Capture the cell that displays the provided text and extract its (x, y) central coordinate. 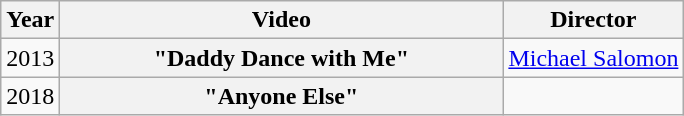
2018 (30, 96)
Video (282, 20)
Michael Salomon (594, 58)
Year (30, 20)
"Anyone Else" (282, 96)
2013 (30, 58)
"Daddy Dance with Me" (282, 58)
Director (594, 20)
